Return (X, Y) of the center of cell containing provided text 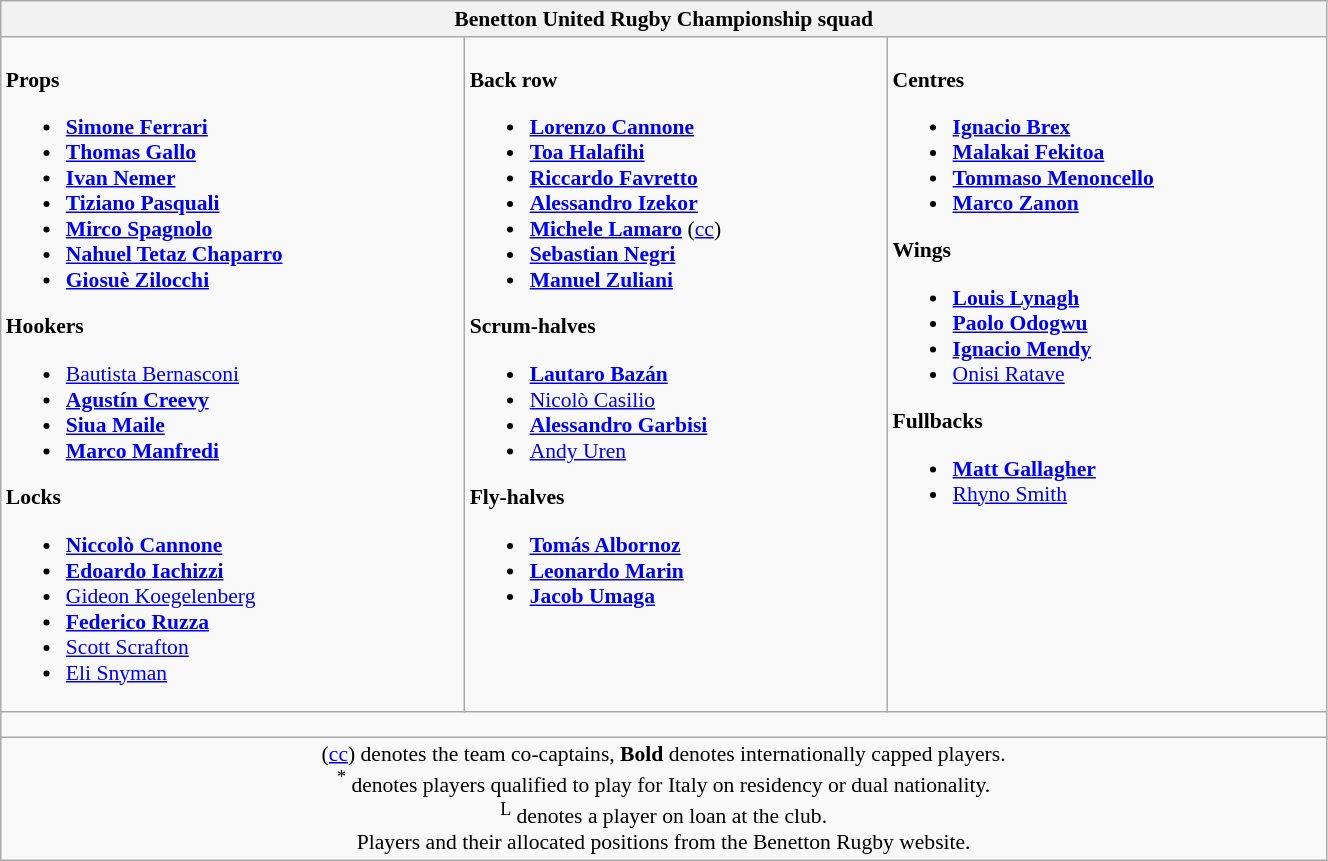
Benetton United Rugby Championship squad (664, 19)
